Capture the cell that displays the provided text and extract its (X, Y) central coordinate. 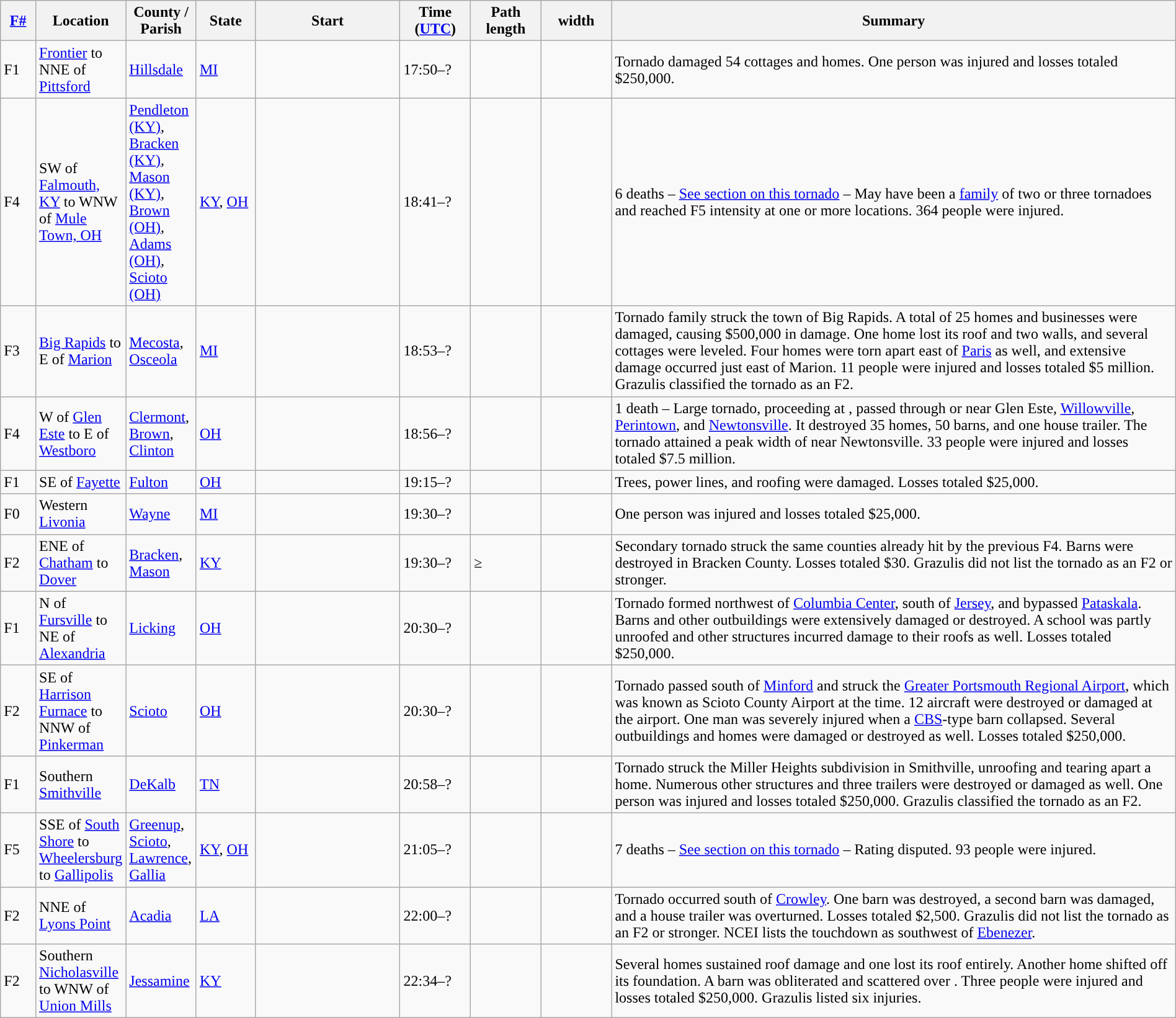
F0 (19, 514)
ENE of Chatham to Dover (81, 563)
LA (226, 916)
Pendleton (KY), Bracken (KY), Mason (KY), Brown (OH), Adams (OH), Scioto (OH) (161, 202)
Mecosta, Osceola (161, 351)
Licking (161, 628)
Fulton (161, 482)
Acadia (161, 916)
County / Parish (161, 21)
W of Glen Este to E of Westboro (81, 433)
One person was injured and losses totaled $25,000. (893, 514)
Hillsdale (161, 69)
18:41–? (435, 202)
width (576, 21)
17:50–? (435, 69)
State (226, 21)
F5 (19, 850)
Frontier to NNE of Pittsford (81, 69)
TN (226, 784)
Clermont, Brown, Clinton (161, 433)
Southern Nicholasville to WNW of Union Mills (81, 981)
SW of Falmouth, KY to WNW of Mule Town, OH (81, 202)
21:05–? (435, 850)
≥ (506, 563)
F3 (19, 351)
Southern Smithville (81, 784)
Big Rapids to E of Marion (81, 351)
20:58–? (435, 784)
18:53–? (435, 351)
18:56–? (435, 433)
Path length (506, 21)
Location (81, 21)
Start (327, 21)
7 deaths – See section on this tornado – Rating disputed. 93 people were injured. (893, 850)
NNE of Lyons Point (81, 916)
Time (UTC) (435, 21)
SSE of South Shore to Wheelersburg to Gallipolis (81, 850)
Tornado damaged 54 cottages and homes. One person was injured and losses totaled $250,000. (893, 69)
Scioto (161, 710)
DeKalb (161, 784)
Greenup, Scioto, Lawrence, Gallia (161, 850)
Trees, power lines, and roofing were damaged. Losses totaled $25,000. (893, 482)
22:00–? (435, 916)
Western Livonia (81, 514)
SE of Harrison Furnace to NNW of Pinkerman (81, 710)
22:34–? (435, 981)
N of Fursville to NE of Alexandria (81, 628)
SE of Fayette (81, 482)
F# (19, 21)
Bracken, Mason (161, 563)
Summary (893, 21)
Wayne (161, 514)
Jessamine (161, 981)
19:15–? (435, 482)
